Scan for the cell matching the given text and deliver its (X, Y) coordinate at center. 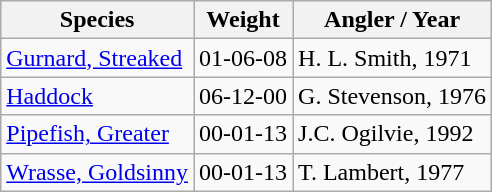
Haddock (98, 96)
Angler / Year (392, 20)
Wrasse, Goldsinny (98, 172)
G. Stevenson, 1976 (392, 96)
H. L. Smith, 1971 (392, 58)
Species (98, 20)
J.C. Ogilvie, 1992 (392, 134)
T. Lambert, 1977 (392, 172)
Gurnard, Streaked (98, 58)
01-06-08 (244, 58)
06-12-00 (244, 96)
Pipefish, Greater (98, 134)
Weight (244, 20)
